Identify which cell holds the provided text, then report its [x, y] central coordinate. 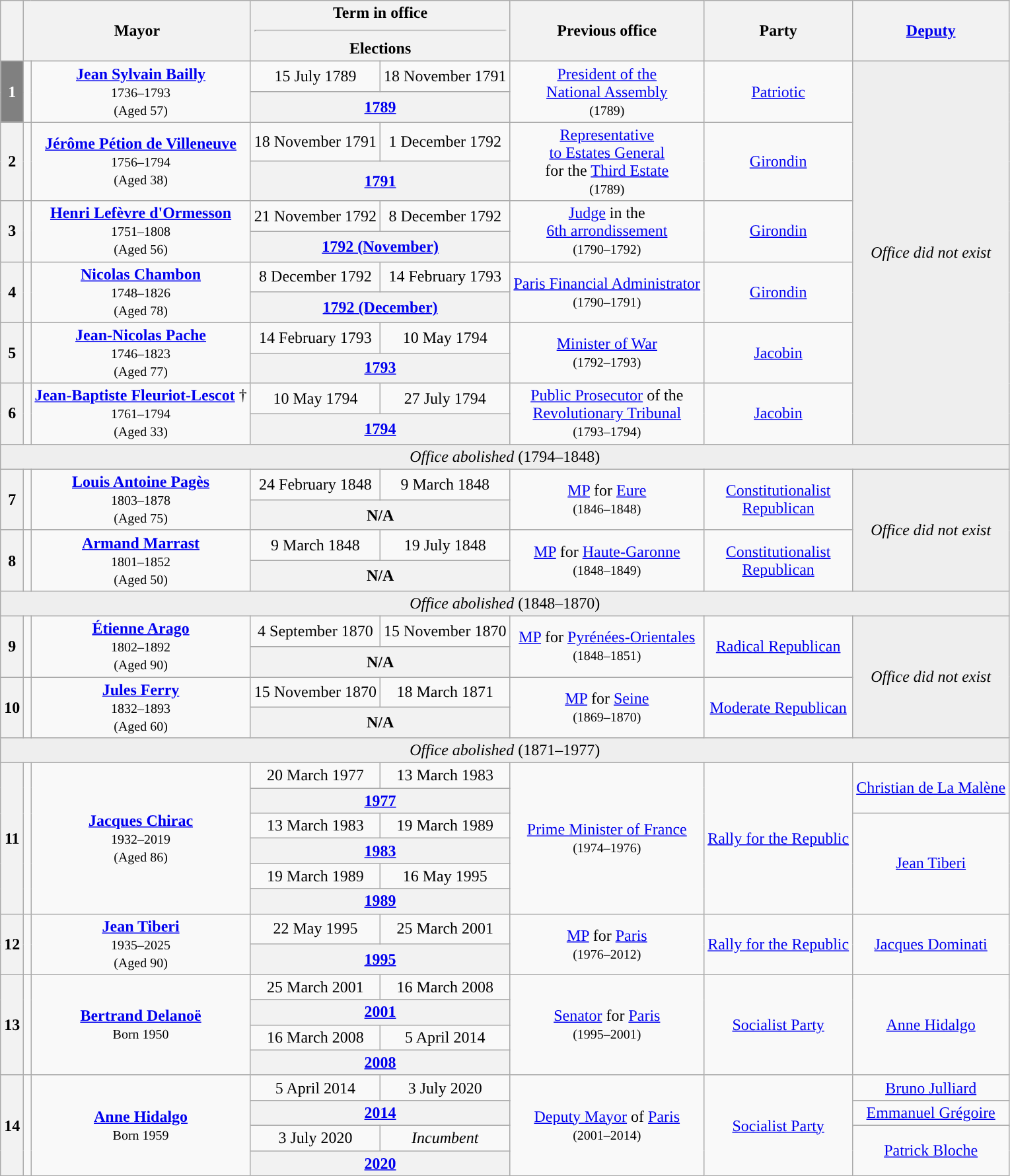
9 [12, 646]
Jean Tiberi1935–2025(Aged 90) [141, 944]
1793 [380, 368]
2014 [380, 1113]
5 [12, 353]
Patrick Bloche [931, 1150]
Prime Minister of France(1974–1976) [607, 838]
Patriotic [778, 92]
Deputy Mayor of Paris(2001–2014) [607, 1125]
MP for Paris(1976–2012) [607, 944]
Jean Sylvain Bailly1736–1793(Aged 57) [141, 92]
Bruno Julliard [931, 1087]
1995 [380, 959]
15 July 1789 [315, 77]
3 [12, 231]
12 [12, 944]
Jean-Nicolas Pache1746–1823(Aged 77) [141, 353]
Anne Hidalgo [931, 1025]
7 [12, 499]
Jacques Chirac1932–2019(Aged 86) [141, 838]
1792 (November) [380, 246]
2001 [380, 1012]
Incumbent [445, 1138]
Jacques Dominati [931, 944]
MP for Seine(1869–1870) [607, 707]
Senator for Paris(1995–2001) [607, 1025]
27 July 1794 [445, 398]
Judge in the6th arrondissement(1790–1792) [607, 231]
Bertrand DelanoëBorn 1950 [141, 1025]
13 [12, 1025]
2020 [380, 1163]
Minister of War(1792–1793) [607, 353]
Paris Financial Administrator(1790–1791) [607, 292]
Office abolished (1794–1848) [505, 457]
Previous office [607, 31]
16 May 1995 [445, 876]
Public Prosecutor of theRevolutionary Tribunal(1793–1794) [607, 414]
Party [778, 31]
4 September 1870 [315, 631]
Office abolished (1848–1870) [505, 603]
Term in officeElections [380, 31]
Louis Antoine Pagès1803–1878(Aged 75) [141, 499]
1 [12, 92]
Deputy [931, 31]
20 March 1977 [315, 776]
Anne HidalgoBorn 1959 [141, 1125]
24 February 1848 [315, 484]
Armand Marrast1801–1852(Aged 50) [141, 560]
Nicolas Chambon1748–1826(Aged 78) [141, 292]
President of theNational Assembly(1789) [607, 92]
Jules Ferry1832–1893(Aged 60) [141, 707]
1792 (December) [380, 307]
14 [12, 1125]
2 [12, 161]
1 December 1792 [445, 142]
Jean Tiberi [931, 864]
2008 [380, 1062]
19 July 1848 [445, 545]
11 [12, 838]
1789 [380, 107]
Representativeto Estates Generalfor the Third Estate(1789) [607, 161]
Jean-Baptiste Fleuriot-Lescot †1761–1794(Aged 33) [141, 414]
MP for Pyrénées-Orientales(1848–1851) [607, 646]
MP for Eure(1846–1848) [607, 499]
18 March 1871 [445, 692]
4 [12, 292]
Jérôme Pétion de Villeneuve1756–1794(Aged 38) [141, 161]
21 November 1792 [315, 216]
1977 [380, 801]
Radical Republican [778, 646]
Christian de La Malène [931, 788]
Office abolished (1871–1977) [505, 751]
1791 [380, 181]
1989 [380, 901]
6 [12, 414]
MP for Haute-Garonne(1848–1849) [607, 560]
Moderate Republican [778, 707]
22 May 1995 [315, 929]
8 [12, 560]
Étienne Arago1802–1892(Aged 90) [141, 646]
10 [12, 707]
Emmanuel Grégoire [931, 1113]
1983 [380, 851]
Mayor [137, 31]
Henri Lefèvre d'Ormesson1751–1808(Aged 56) [141, 231]
1794 [380, 429]
